Scan for the cell matching the given text and deliver its (X, Y) coordinate at center. 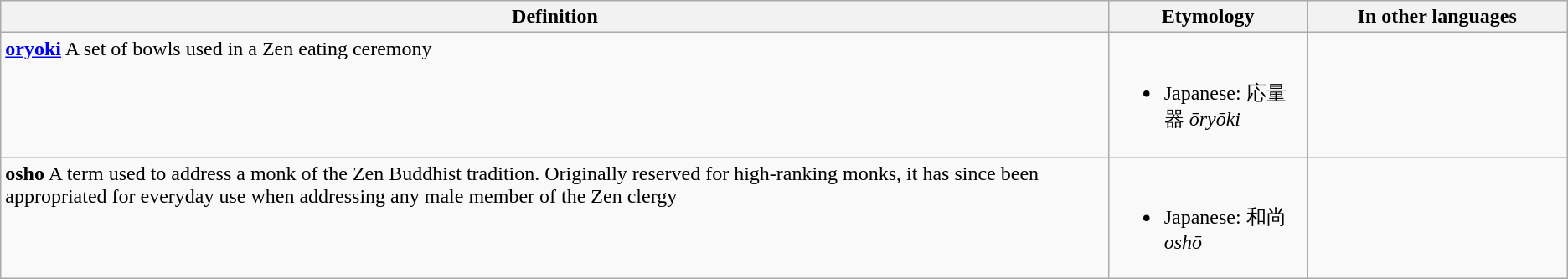
Japanese: 和尚 oshō (1208, 218)
Definition (554, 17)
In other languages (1437, 17)
Japanese: 応量器 ōryōki (1208, 96)
oryoki A set of bowls used in a Zen eating ceremony (554, 96)
Etymology (1208, 17)
